Search for the cell housing the specified text and yield its (x, y) center coordinate. 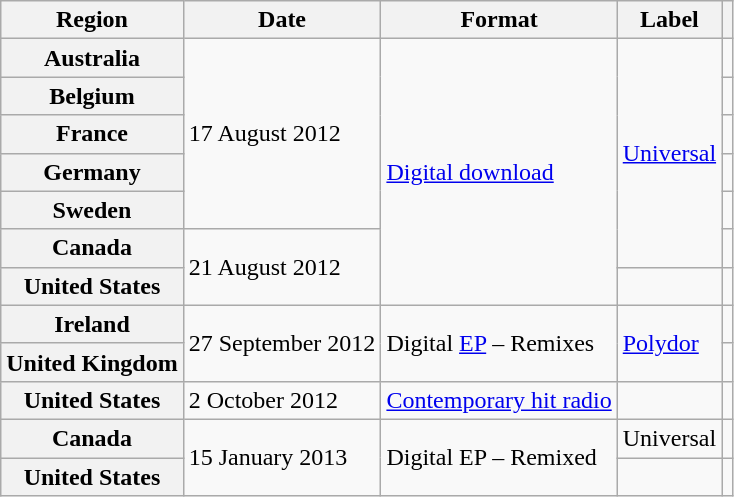
Date (282, 20)
Ireland (92, 324)
Label (669, 20)
Digital EP – Remixed (499, 457)
Digital download (499, 172)
Region (92, 20)
Australia (92, 58)
Format (499, 20)
15 January 2013 (282, 457)
Sweden (92, 210)
Germany (92, 172)
2 October 2012 (282, 400)
21 August 2012 (282, 267)
United Kingdom (92, 362)
France (92, 134)
Contemporary hit radio (499, 400)
17 August 2012 (282, 134)
Belgium (92, 96)
Digital EP – Remixes (499, 343)
27 September 2012 (282, 343)
Polydor (669, 343)
